Return (X, Y) of the center of cell containing provided text 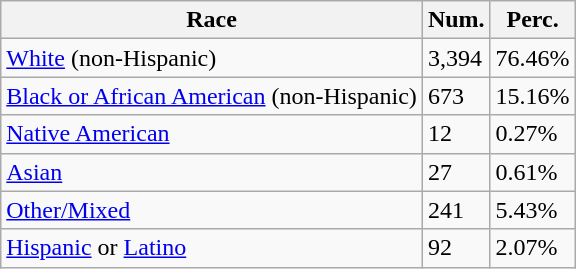
12 (456, 134)
3,394 (456, 58)
15.16% (532, 96)
2.07% (532, 248)
Num. (456, 20)
0.61% (532, 172)
Hispanic or Latino (212, 248)
27 (456, 172)
673 (456, 96)
Perc. (532, 20)
76.46% (532, 58)
Other/Mixed (212, 210)
92 (456, 248)
Race (212, 20)
White (non-Hispanic) (212, 58)
5.43% (532, 210)
Black or African American (non-Hispanic) (212, 96)
0.27% (532, 134)
Asian (212, 172)
Native American (212, 134)
241 (456, 210)
